Return [x, y] of the center of cell containing provided text 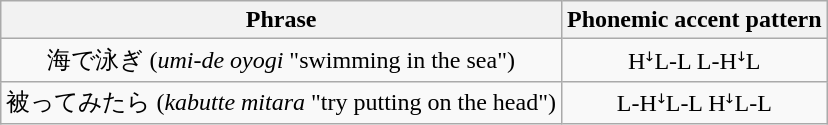
Phonemic accent pattern [694, 20]
海で泳ぎ (umi-de oyogi "swimming in the sea") [282, 60]
L-HꜜL-L HꜜL-L [694, 102]
Phrase [282, 20]
HꜜL-L L-HꜜL [694, 60]
被ってみたら (kabutte mitara "try putting on the head") [282, 102]
